Locate the cell with the specified text and output its (X, Y) center coordinate. 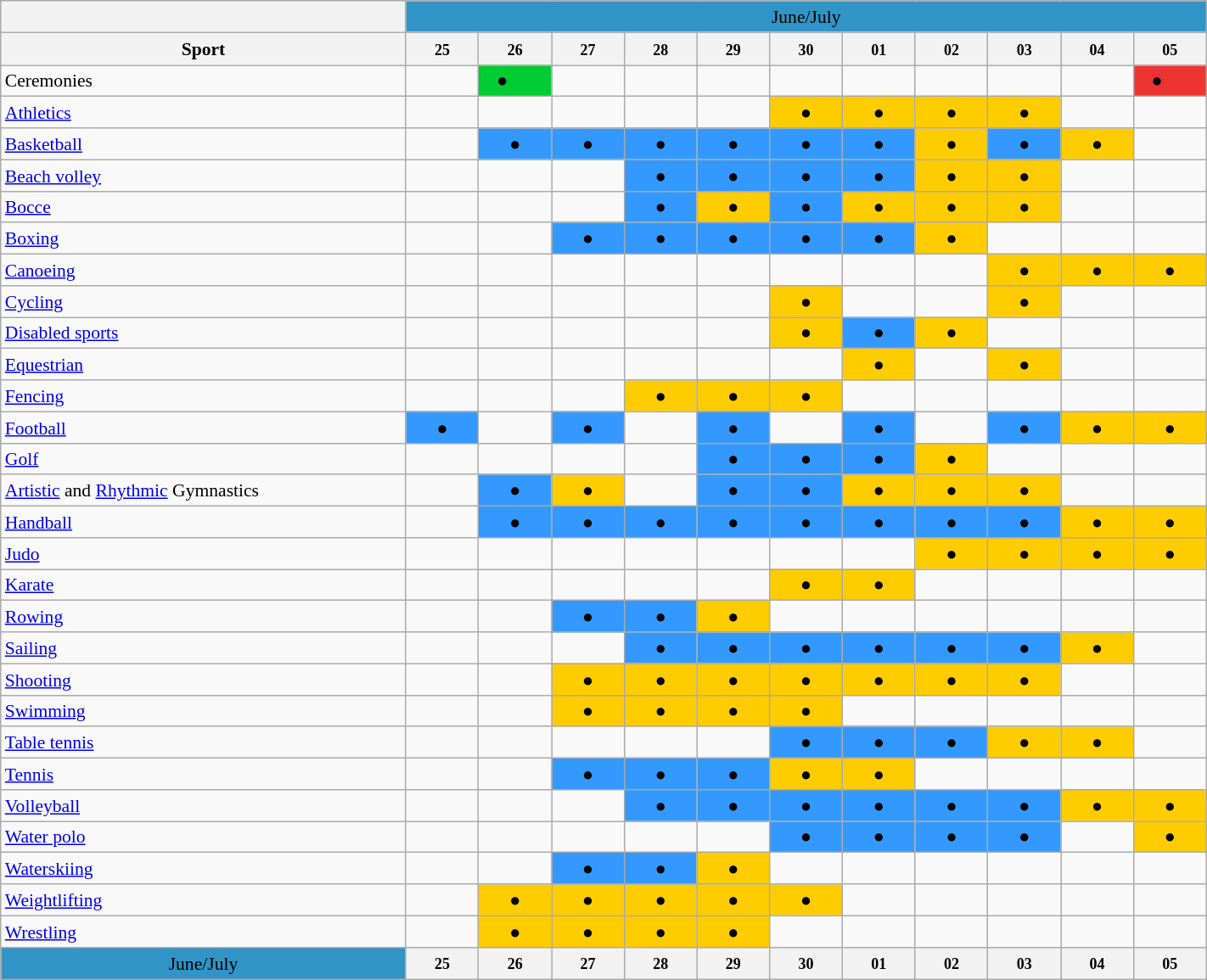
Equestrian (204, 365)
Tennis (204, 774)
Disabled sports (204, 333)
Ceremonies (204, 80)
Volleyball (204, 804)
Boxing (204, 238)
Football (204, 428)
Shooting (204, 679)
Judo (204, 553)
Wrestling (204, 932)
Canoeing (204, 270)
Waterskiing (204, 869)
Swimming (204, 711)
Karate (204, 584)
Bocce (204, 207)
Sailing (204, 648)
Weightlifting (204, 899)
Golf (204, 458)
Cycling (204, 300)
Sport (204, 49)
Handball (204, 521)
Artistic and Rhythmic Gymnastics (204, 490)
Rowing (204, 616)
Water polo (204, 837)
Fencing (204, 395)
Beach volley (204, 175)
Athletics (204, 112)
Table tennis (204, 742)
Basketball (204, 144)
